From the cell containing the given text, extract its center point as (X, Y) coordinate. 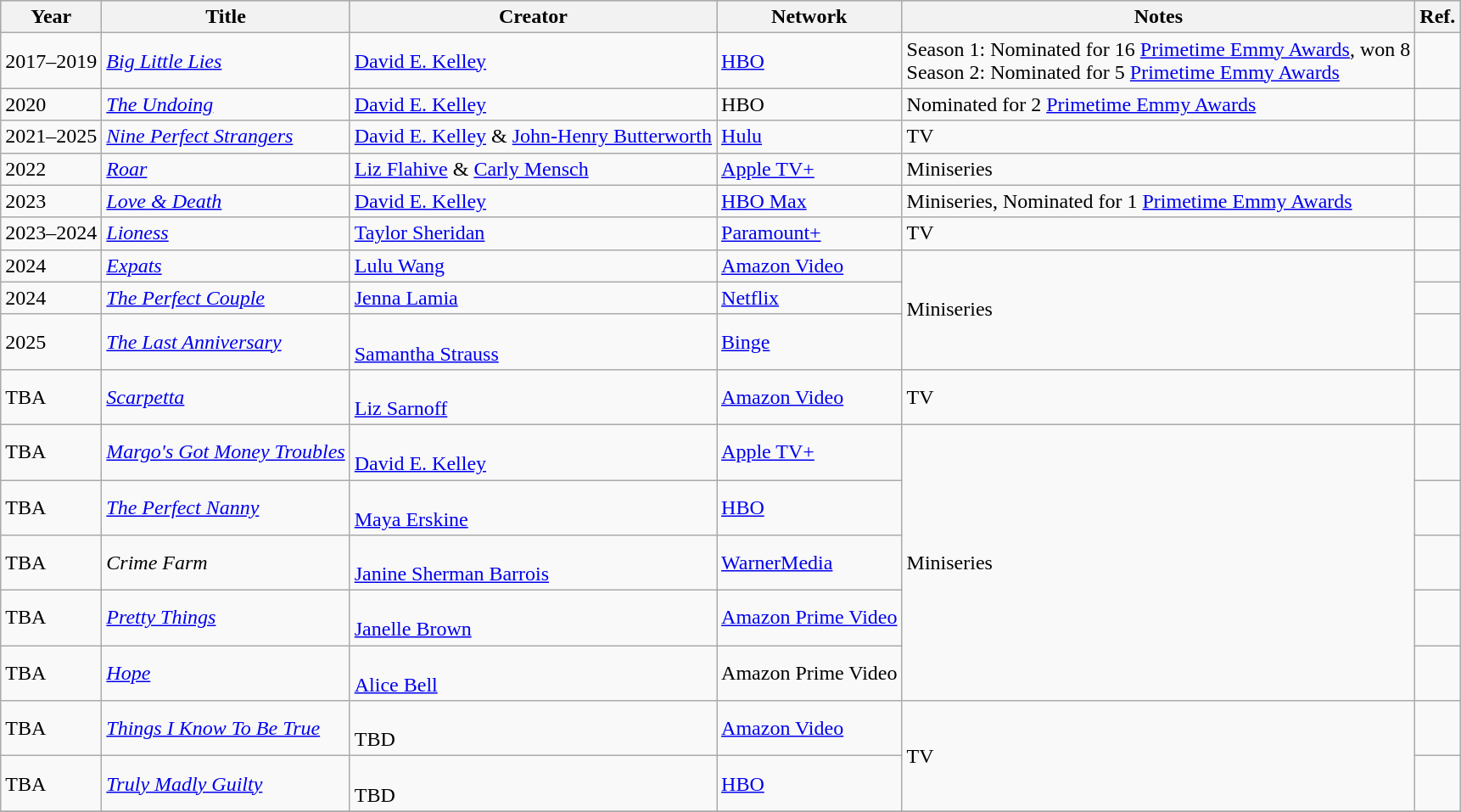
Jenna Lamia (533, 298)
Netflix (809, 298)
HBO Max (809, 201)
Things I Know To Be True (226, 728)
Margo's Got Money Troubles (226, 451)
Creator (533, 17)
The Last Anniversary (226, 341)
2017–2019 (51, 61)
Ref. (1437, 17)
Year (51, 17)
Notes (1159, 17)
WarnerMedia (809, 563)
Nominated for 2 Primetime Emmy Awards (1159, 104)
Scarpetta (226, 397)
Taylor Sheridan (533, 233)
Binge (809, 341)
Liz Sarnoff (533, 397)
2023–2024 (51, 233)
David E. Kelley & John-Henry Butterworth (533, 137)
Liz Flahive & Carly Mensch (533, 169)
Crime Farm (226, 563)
2023 (51, 201)
The Perfect Couple (226, 298)
Truly Madly Guilty (226, 784)
Roar (226, 169)
2022 (51, 169)
Lulu Wang (533, 266)
Hope (226, 674)
The Perfect Nanny (226, 507)
Expats (226, 266)
Big Little Lies (226, 61)
2021–2025 (51, 137)
The Undoing (226, 104)
Title (226, 17)
Network (809, 17)
Janelle Brown (533, 618)
Paramount+ (809, 233)
Lioness (226, 233)
Hulu (809, 137)
2020 (51, 104)
Janine Sherman Barrois (533, 563)
Samantha Strauss (533, 341)
Maya Erskine (533, 507)
Pretty Things (226, 618)
Love & Death (226, 201)
Nine Perfect Strangers (226, 137)
Alice Bell (533, 674)
2025 (51, 341)
Season 1: Nominated for 16 Primetime Emmy Awards, won 8Season 2: Nominated for 5 Primetime Emmy Awards (1159, 61)
Miniseries, Nominated for 1 Primetime Emmy Awards (1159, 201)
